Capture the cell that displays the provided text and extract its [X, Y] central coordinate. 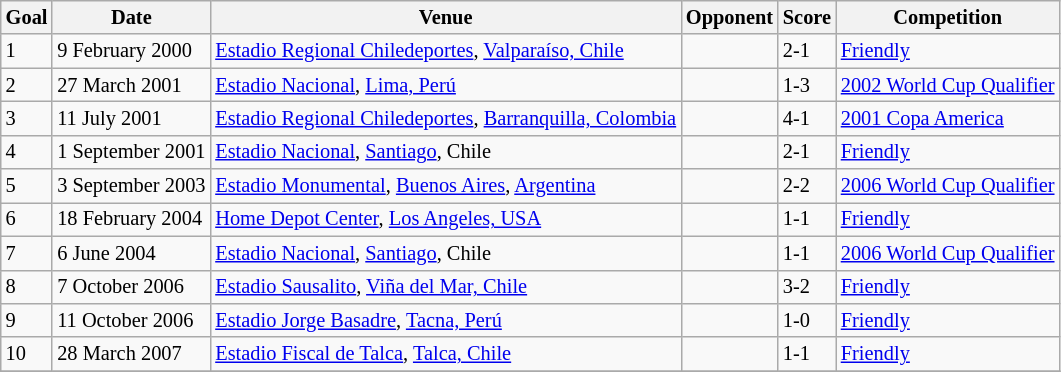
3-2 [807, 287]
Competition [948, 17]
2002 World Cup Qualifier [948, 85]
Goal [27, 17]
1 [27, 51]
2 [27, 85]
Estadio Monumental, Buenos Aires, Argentina [446, 186]
27 March 2001 [131, 85]
Estadio Fiscal de Talca, Talca, Chile [446, 354]
2001 Copa America [948, 118]
7 October 2006 [131, 287]
6 [27, 219]
Score [807, 17]
Date [131, 17]
11 July 2001 [131, 118]
6 June 2004 [131, 253]
9 February 2000 [131, 51]
1-3 [807, 85]
7 [27, 253]
Estadio Jorge Basadre, Tacna, Perú [446, 320]
3 [27, 118]
Venue [446, 17]
5 [27, 186]
3 September 2003 [131, 186]
18 February 2004 [131, 219]
8 [27, 287]
10 [27, 354]
4 [27, 152]
1-0 [807, 320]
Estadio Regional Chiledeportes, Barranquilla, Colombia [446, 118]
Estadio Regional Chiledeportes, Valparaíso, Chile [446, 51]
1 September 2001 [131, 152]
Home Depot Center, Los Angeles, USA [446, 219]
2-2 [807, 186]
4-1 [807, 118]
Estadio Nacional, Lima, Perú [446, 85]
11 October 2006 [131, 320]
9 [27, 320]
Opponent [730, 17]
28 March 2007 [131, 354]
Estadio Sausalito, Viña del Mar, Chile [446, 287]
